Return [X, Y] of the center of cell containing provided text 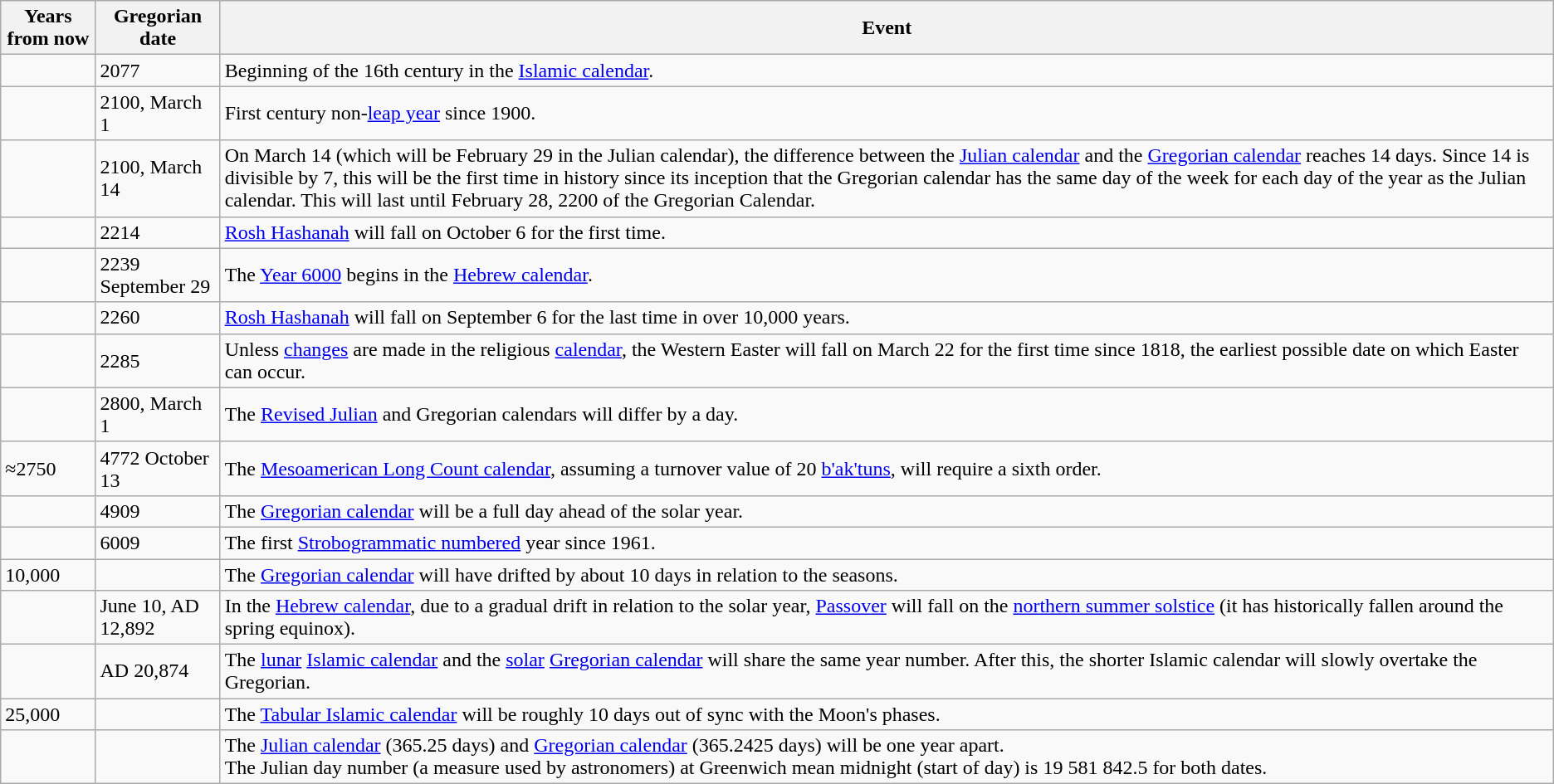
4909 [158, 511]
AD 20,874 [158, 672]
The Tabular Islamic calendar will be roughly 10 days out of sync with the Moon's phases. [887, 714]
The first Strobogrammatic numbered year since 1961. [887, 543]
4772 October 13 [158, 468]
2077 [158, 71]
25,000 [48, 714]
Event [887, 28]
2260 [158, 318]
June 10, AD 12,892 [158, 617]
6009 [158, 543]
The Gregorian calendar will have drifted by about 10 days in relation to the seasons. [887, 575]
2285 [158, 360]
The Gregorian calendar will be a full day ahead of the solar year. [887, 511]
10,000 [48, 575]
The Year 6000 begins in the Hebrew calendar. [887, 275]
2100, March 14 [158, 178]
≈2750 [48, 468]
Years from now [48, 28]
The Revised Julian and Gregorian calendars will differ by a day. [887, 415]
Rosh Hashanah will fall on October 6 for the first time. [887, 232]
2800, March 1 [158, 415]
The Mesoamerican Long Count calendar, assuming a turnover value of 20 b'ak'tuns, will require a sixth order. [887, 468]
First century non-leap year since 1900. [887, 113]
2100, March 1 [158, 113]
2214 [158, 232]
Rosh Hashanah will fall on September 6 for the last time in over 10,000 years. [887, 318]
Beginning of the 16th century in the Islamic calendar. [887, 71]
Gregoriandate [158, 28]
2239 September 29 [158, 275]
